Capture the cell that displays the provided text and extract its [X, Y] central coordinate. 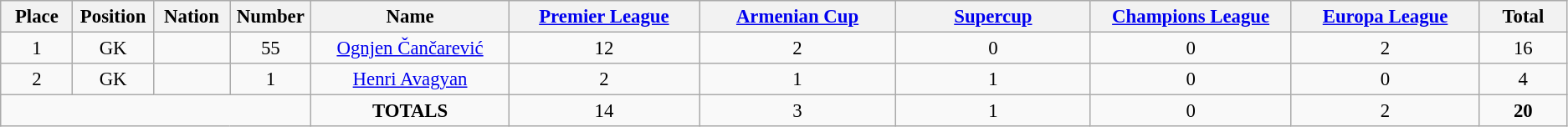
16 [1523, 48]
Place [37, 17]
20 [1523, 111]
12 [604, 48]
Supercup [992, 17]
Europa League [1386, 17]
Nation [192, 17]
Position [113, 17]
Total [1523, 17]
3 [798, 111]
Henri Avagyan [410, 79]
Name [410, 17]
Ognjen Čančarević [410, 48]
Armenian Cup [798, 17]
55 [271, 48]
14 [604, 111]
4 [1523, 79]
Number [271, 17]
TOTALS [410, 111]
Champions League [1191, 17]
Premier League [604, 17]
